Pinpoint the cell where the given text exists, returning its (X, Y) midpoint coordinate. 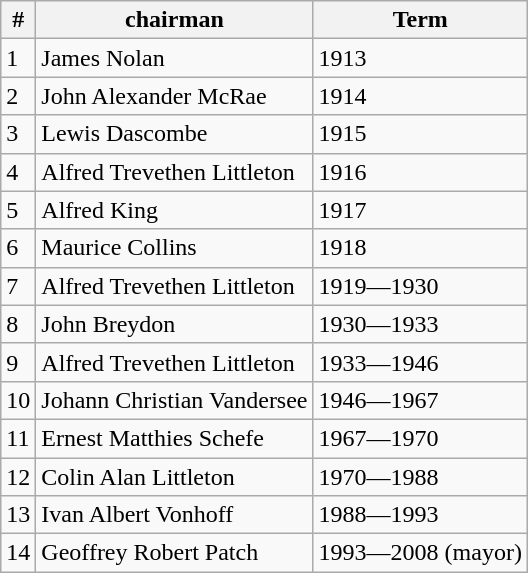
Colin Alan Littleton (174, 477)
13 (18, 515)
chairman (174, 20)
1916 (420, 172)
1914 (420, 96)
12 (18, 477)
1930—1933 (420, 324)
3 (18, 134)
1917 (420, 210)
1918 (420, 248)
9 (18, 362)
1915 (420, 134)
8 (18, 324)
Term (420, 20)
1967—1970 (420, 438)
1913 (420, 58)
5 (18, 210)
4 (18, 172)
John Alexander McRae (174, 96)
10 (18, 400)
Lewis Dascombe (174, 134)
Ivan Albert Vonhoff (174, 515)
1988—1993 (420, 515)
Maurice Collins (174, 248)
Alfred King (174, 210)
6 (18, 248)
# (18, 20)
1970—1988 (420, 477)
Johann Christian Vandersee (174, 400)
Geoffrey Robert Patch (174, 553)
2 (18, 96)
1993—2008 (mayor) (420, 553)
11 (18, 438)
1919—1930 (420, 286)
James Nolan (174, 58)
7 (18, 286)
1933—1946 (420, 362)
14 (18, 553)
Ernest Matthies Schefe (174, 438)
John Breydon (174, 324)
1 (18, 58)
1946—1967 (420, 400)
